Search for the cell housing the specified text and yield its [x, y] center coordinate. 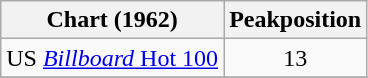
13 [296, 58]
Peakposition [296, 20]
US Billboard Hot 100 [112, 58]
Chart (1962) [112, 20]
